Identify which cell holds the provided text, then report its (X, Y) central coordinate. 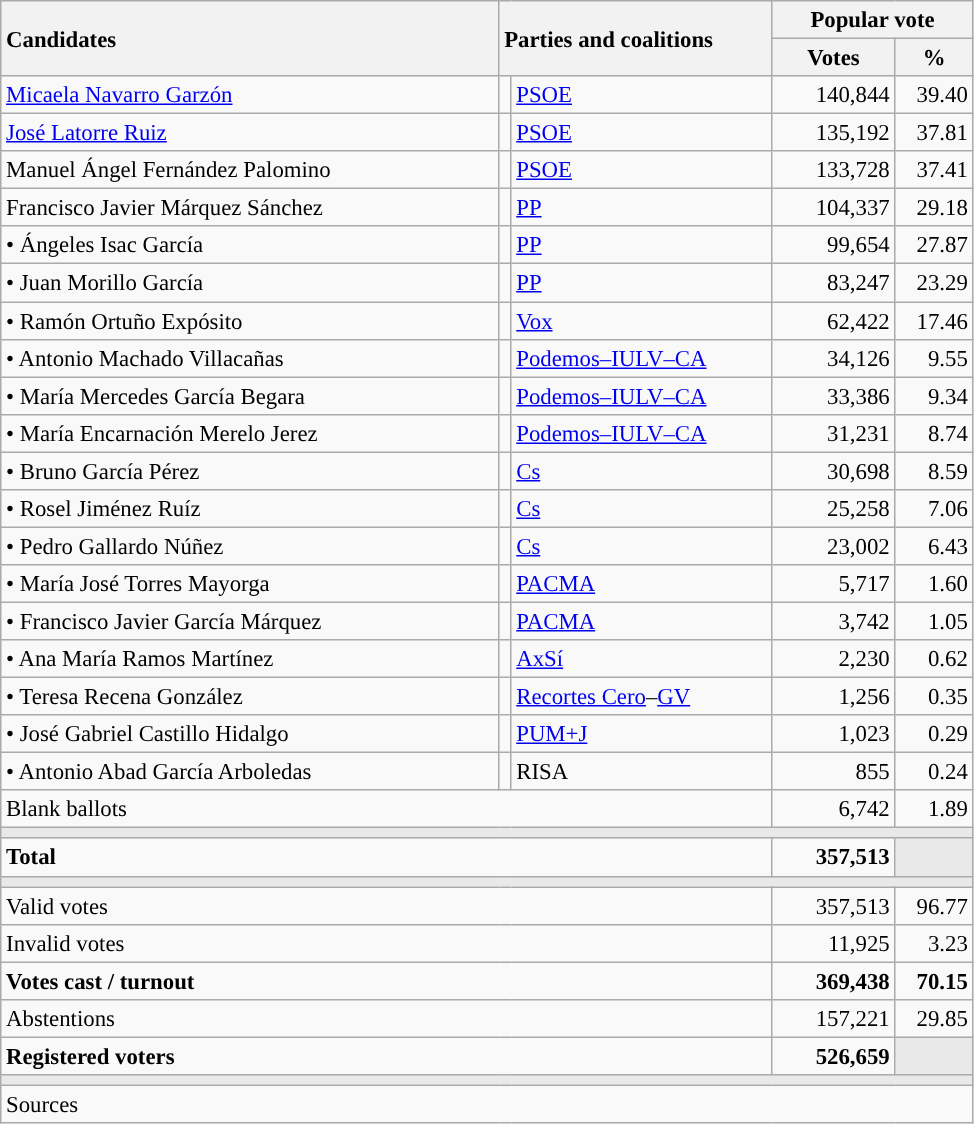
17.46 (934, 321)
1,023 (834, 734)
AxSí (642, 659)
José Latorre Ruiz (250, 133)
Parties and coalitions (636, 38)
11,925 (834, 943)
Francisco Javier Márquez Sánchez (250, 208)
Candidates (250, 38)
• Teresa Recena González (250, 697)
157,221 (834, 1019)
6.43 (934, 546)
2,230 (834, 659)
• María Mercedes García Begara (250, 396)
0.35 (934, 697)
Manuel Ángel Fernández Palomino (250, 170)
0.62 (934, 659)
37.81 (934, 133)
37.41 (934, 170)
96.77 (934, 906)
Blank ballots (386, 809)
• Ana María Ramos Martínez (250, 659)
855 (834, 772)
• María Encarnación Merelo Jerez (250, 433)
• José Gabriel Castillo Hidalgo (250, 734)
• Antonio Abad García Arboledas (250, 772)
1.60 (934, 584)
104,337 (834, 208)
% (934, 58)
Micaela Navarro Garzón (250, 95)
• Juan Morillo García (250, 283)
• Ángeles Isac García (250, 245)
23,002 (834, 546)
Votes (834, 58)
0.29 (934, 734)
• María José Torres Mayorga (250, 584)
140,844 (834, 95)
PUM+J (642, 734)
23.29 (934, 283)
Recortes Cero–GV (642, 697)
9.34 (934, 396)
27.87 (934, 245)
• Antonio Machado Villacañas (250, 358)
62,422 (834, 321)
1.05 (934, 621)
70.15 (934, 981)
30,698 (834, 471)
RISA (642, 772)
6,742 (834, 809)
Invalid votes (386, 943)
39.40 (934, 95)
Valid votes (386, 906)
• Rosel Jiménez Ruíz (250, 509)
1,256 (834, 697)
0.24 (934, 772)
• Pedro Gallardo Núñez (250, 546)
369,438 (834, 981)
99,654 (834, 245)
34,126 (834, 358)
33,386 (834, 396)
7.06 (934, 509)
• Bruno García Pérez (250, 471)
29.18 (934, 208)
8.59 (934, 471)
29.85 (934, 1019)
Votes cast / turnout (386, 981)
1.89 (934, 809)
• Francisco Javier García Márquez (250, 621)
8.74 (934, 433)
Popular vote (872, 20)
3.23 (934, 943)
3,742 (834, 621)
Abstentions (386, 1019)
9.55 (934, 358)
31,231 (834, 433)
Vox (642, 321)
83,247 (834, 283)
Total (386, 858)
133,728 (834, 170)
25,258 (834, 509)
Registered voters (386, 1056)
Sources (487, 1104)
• Ramón Ortuño Expósito (250, 321)
526,659 (834, 1056)
135,192 (834, 133)
5,717 (834, 584)
